From the cell containing the given text, extract its center point as [x, y] coordinate. 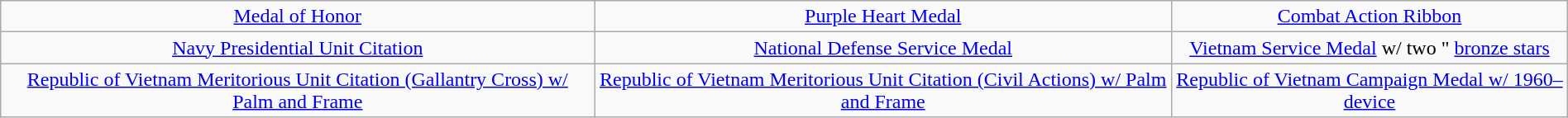
Combat Action Ribbon [1370, 17]
Republic of Vietnam Campaign Medal w/ 1960– device [1370, 91]
Vietnam Service Medal w/ two " bronze stars [1370, 48]
Republic of Vietnam Meritorious Unit Citation (Gallantry Cross) w/ Palm and Frame [298, 91]
Medal of Honor [298, 17]
Republic of Vietnam Meritorious Unit Citation (Civil Actions) w/ Palm and Frame [883, 91]
Purple Heart Medal [883, 17]
Navy Presidential Unit Citation [298, 48]
National Defense Service Medal [883, 48]
